Identify which cell holds the provided text, then report its [x, y] central coordinate. 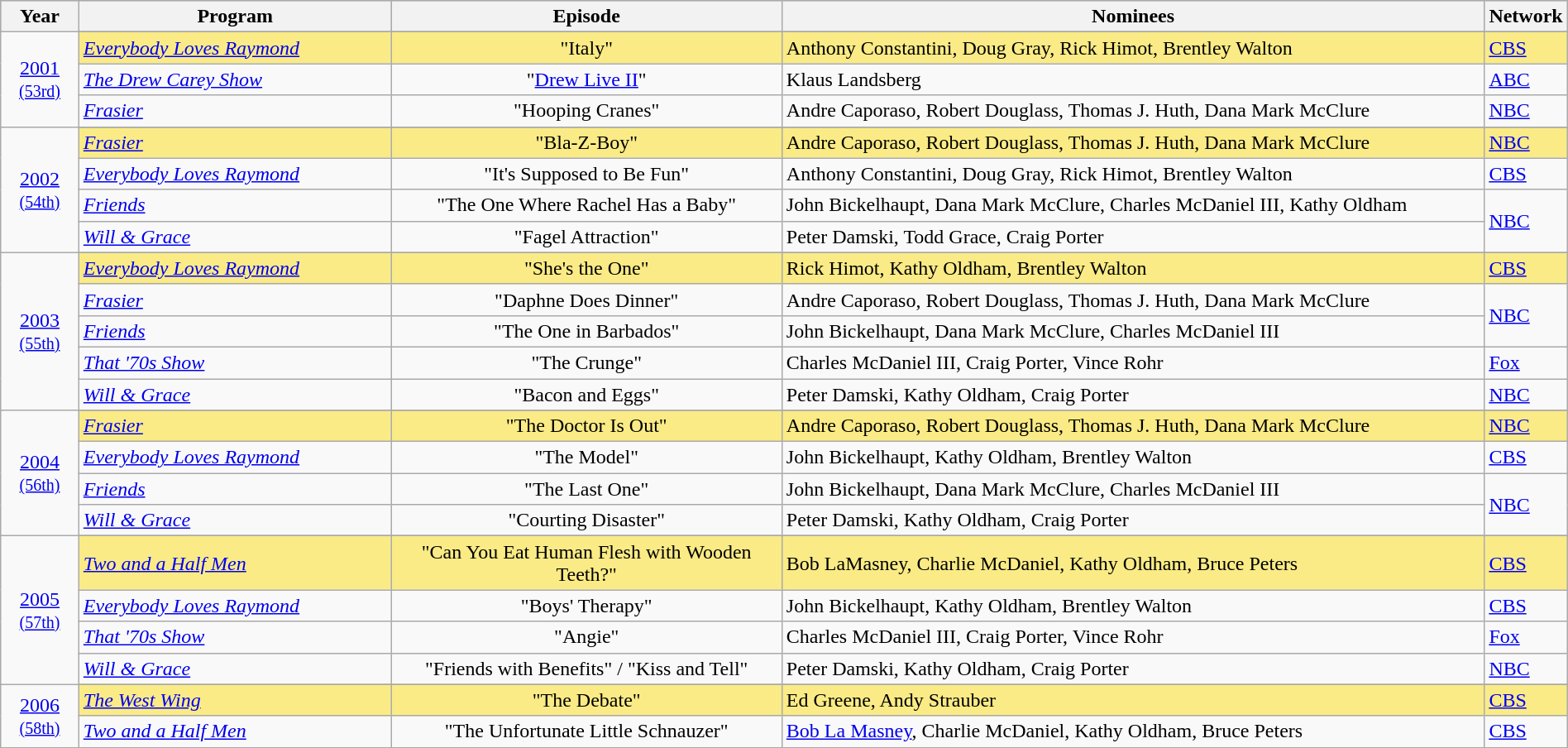
"The Unfortunate Little Schnauzer" [586, 731]
"Drew Live II" [586, 79]
"Italy" [586, 48]
"The One Where Rachel Has a Baby" [586, 205]
The West Wing [235, 700]
Year [40, 17]
"Bla-Z-Boy" [586, 142]
"Hooping Cranes" [586, 111]
The Drew Carey Show [235, 79]
"Fagel Attraction" [586, 237]
Bob LaMasney, Charlie McDaniel, Kathy Oldham, Bruce Peters [1133, 563]
John Bickelhaupt, Dana Mark McClure, Charles McDaniel III, Kathy Oldham [1133, 205]
Program [235, 17]
"The Last One" [586, 489]
"The One in Barbados" [586, 331]
"The Crunge" [586, 362]
Nominees [1133, 17]
2005(57th) [40, 611]
"She's the One" [586, 268]
Klaus Landsberg [1133, 79]
2004(56th) [40, 473]
"The Doctor Is Out" [586, 426]
"Angie" [586, 637]
"It's Supposed to Be Fun" [586, 174]
Rick Himot, Kathy Oldham, Brentley Walton [1133, 268]
"Can You Eat Human Flesh with Wooden Teeth?" [586, 563]
2003(55th) [40, 331]
2002(54th) [40, 189]
"Friends with Benefits" / "Kiss and Tell" [586, 669]
Peter Damski, Todd Grace, Craig Porter [1133, 237]
"Bacon and Eggs" [586, 395]
"The Model" [586, 458]
2006(58th) [40, 716]
Episode [586, 17]
"Boys' Therapy" [586, 606]
Network [1526, 17]
2001(53rd) [40, 79]
ABC [1526, 79]
"The Debate" [586, 700]
"Courting Disaster" [586, 520]
Bob La Masney, Charlie McDaniel, Kathy Oldham, Bruce Peters [1133, 731]
Ed Greene, Andy Strauber [1133, 700]
"Daphne Does Dinner" [586, 300]
